Scan for the cell matching the given text and deliver its (x, y) coordinate at center. 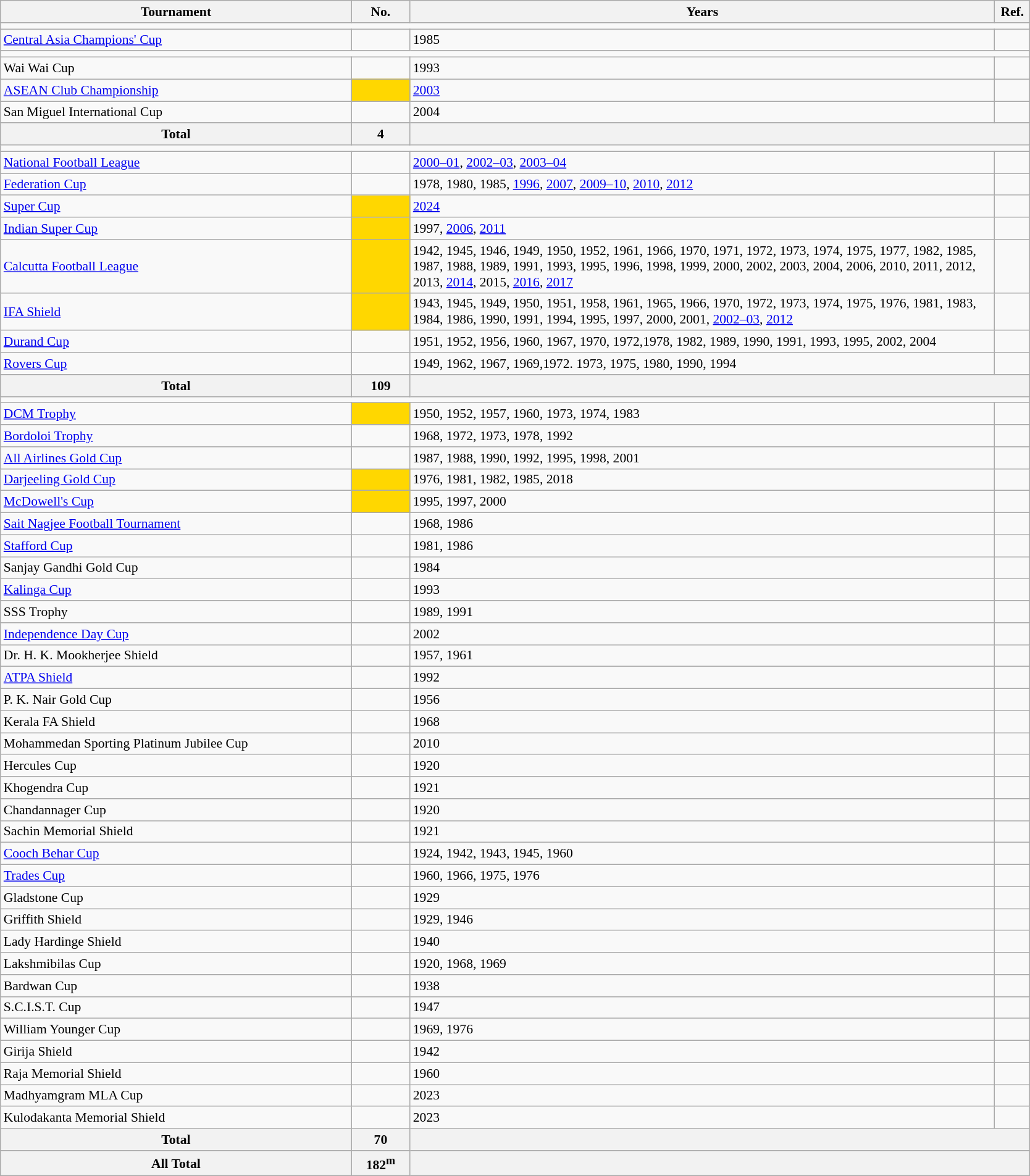
2002 (703, 634)
1976, 1981, 1982, 1985, 2018 (703, 480)
P. K. Nair Gold Cup (176, 700)
Sachin Memorial Shield (176, 832)
1949, 1962, 1967, 1969,1972. 1973, 1975, 1980, 1990, 1994 (703, 364)
1951, 1952, 1956, 1960, 1967, 1970, 1972,1978, 1982, 1989, 1990, 1991, 1993, 1995, 2002, 2004 (703, 342)
1995, 1997, 2000 (703, 502)
1984 (703, 568)
Griffith Shield (176, 920)
1968 (703, 722)
SSS Trophy (176, 612)
1957, 1961 (703, 656)
Lady Hardinge Shield (176, 942)
No. (380, 12)
Cooch Behar Cup (176, 854)
1968, 1986 (703, 524)
1929 (703, 898)
Raja Memorial Shield (176, 1074)
4 (380, 135)
San Miguel International Cup (176, 112)
Years (703, 12)
2004 (703, 112)
Central Asia Champions' Cup (176, 40)
Kerala FA Shield (176, 722)
Sait Nagjee Football Tournament (176, 524)
1987, 1988, 1990, 1992, 1995, 1998, 2001 (703, 458)
Calcutta Football League (176, 267)
All Airlines Gold Cup (176, 458)
Tournament (176, 12)
Darjeeling Gold Cup (176, 480)
Durand Cup (176, 342)
Bordoloi Trophy (176, 436)
Hercules Cup (176, 766)
McDowell's Cup (176, 502)
1989, 1991 (703, 612)
IFA Shield (176, 311)
Ref. (1013, 12)
1960 (703, 1074)
Lakshmibilas Cup (176, 964)
2000–01, 2002–03, 2003–04 (703, 162)
1968, 1972, 1973, 1978, 1992 (703, 436)
All Total (176, 1163)
1981, 1986 (703, 546)
S.C.I.S.T. Cup (176, 1007)
National Football League (176, 162)
Kulodakanta Memorial Shield (176, 1118)
Federation Cup (176, 185)
Girija Shield (176, 1052)
Wai Wai Cup (176, 69)
1960, 1966, 1975, 1976 (703, 876)
Sanjay Gandhi Gold Cup (176, 568)
2024 (703, 207)
1929, 1946 (703, 920)
Rovers Cup (176, 364)
Indian Super Cup (176, 228)
1978, 1980, 1985, 1996, 2007, 2009–10, 2010, 2012 (703, 185)
1992 (703, 678)
Bardwan Cup (176, 986)
2010 (703, 744)
Chandannager Cup (176, 810)
70 (380, 1140)
1950, 1952, 1957, 1960, 1973, 1974, 1983 (703, 414)
ASEAN Club Championship (176, 90)
1940 (703, 942)
Kalinga Cup (176, 590)
Independence Day Cup (176, 634)
Stafford Cup (176, 546)
DCM Trophy (176, 414)
182m (380, 1163)
1956 (703, 700)
1924, 1942, 1943, 1945, 1960 (703, 854)
2003 (703, 90)
Super Cup (176, 207)
Khogendra Cup (176, 788)
1947 (703, 1007)
1920, 1968, 1969 (703, 964)
1997, 2006, 2011 (703, 228)
1969, 1976 (703, 1030)
ATPA Shield (176, 678)
Dr. H. K. Mookherjee Shield (176, 656)
Mohammedan Sporting Platinum Jubilee Cup (176, 744)
1938 (703, 986)
Gladstone Cup (176, 898)
Trades Cup (176, 876)
109 (380, 386)
William Younger Cup (176, 1030)
1942 (703, 1052)
Madhyamgram MLA Cup (176, 1096)
1985 (703, 40)
